Provide the (x, y) coordinate of the cell's center where the given text is located.  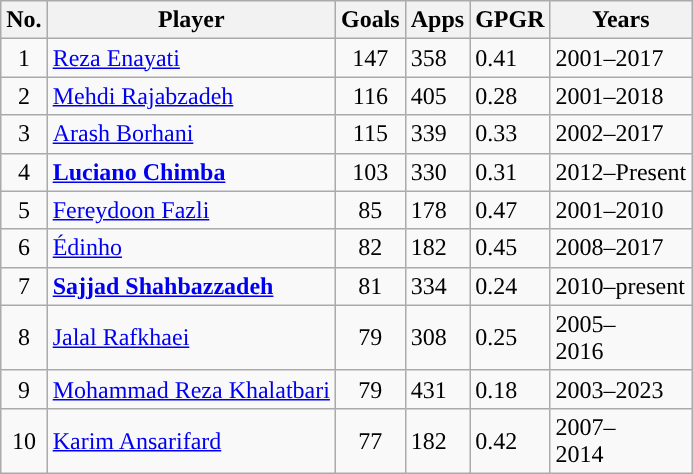
0.41 (510, 58)
Player (191, 20)
Mehdi Rajabzadeh (191, 96)
0.25 (510, 338)
330 (437, 172)
147 (370, 58)
81 (370, 286)
0.24 (510, 286)
0.42 (510, 440)
334 (437, 286)
8 (24, 338)
103 (370, 172)
2007–2014 (621, 440)
0.31 (510, 172)
0.47 (510, 210)
85 (370, 210)
Goals (370, 20)
82 (370, 248)
Jalal Rafkhaei (191, 338)
308 (437, 338)
116 (370, 96)
77 (370, 440)
358 (437, 58)
Édinho (191, 248)
Fereydoon Fazli (191, 210)
7 (24, 286)
Karim Ansarifard (191, 440)
2002–2017 (621, 134)
405 (437, 96)
Reza Enayati (191, 58)
10 (24, 440)
4 (24, 172)
431 (437, 389)
6 (24, 248)
0.45 (510, 248)
0.28 (510, 96)
Mohammad Reza Khalatbari (191, 389)
Luciano Chimba (191, 172)
GPGR (510, 20)
2 (24, 96)
2001–2018 (621, 96)
2010–present (621, 286)
339 (437, 134)
2001–2017 (621, 58)
2003–2023 (621, 389)
2001–2010 (621, 210)
Years (621, 20)
Apps (437, 20)
2008–2017 (621, 248)
5 (24, 210)
3 (24, 134)
No. (24, 20)
1 (24, 58)
9 (24, 389)
Arash Borhani (191, 134)
Sajjad Shahbazzadeh (191, 286)
178 (437, 210)
115 (370, 134)
0.33 (510, 134)
2005–2016 (621, 338)
0.18 (510, 389)
2012–Present (621, 172)
